Search for the cell housing the specified text and yield its (X, Y) center coordinate. 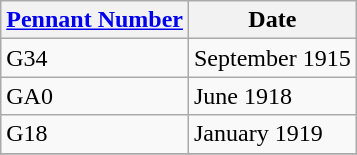
G18 (95, 134)
June 1918 (272, 96)
January 1919 (272, 134)
Date (272, 20)
Pennant Number (95, 20)
September 1915 (272, 58)
G34 (95, 58)
GA0 (95, 96)
